Identify which cell holds the provided text, then report its (X, Y) central coordinate. 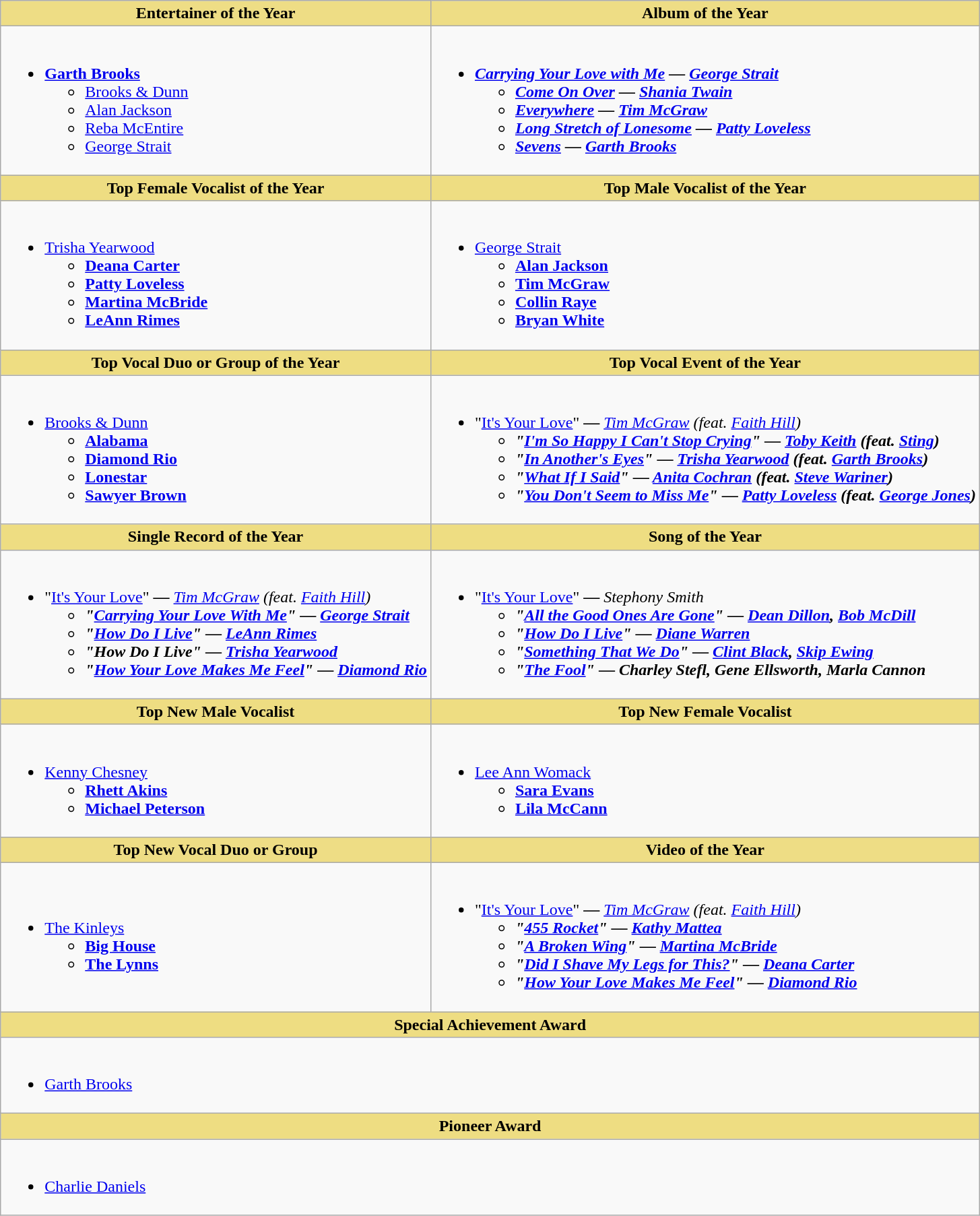
Top Female Vocalist of the Year (216, 188)
Lee Ann WomackSara EvansLila McCann (705, 780)
Brooks & DunnAlabamaDiamond RioLonestarSawyer Brown (216, 450)
The KinleysBig HouseThe Lynns (216, 936)
Song of the Year (705, 537)
Kenny ChesneyRhett AkinsMichael Peterson (216, 780)
Top New Male Vocalist (216, 711)
Top New Vocal Duo or Group (216, 850)
Top Vocal Duo or Group of the Year (216, 362)
Garth Brooks (490, 1075)
Charlie Daniels (490, 1178)
Top New Female Vocalist (705, 711)
Video of the Year (705, 850)
George StraitAlan JacksonTim McGrawCollin RayeBryan White (705, 275)
Top Male Vocalist of the Year (705, 188)
Pioneer Award (490, 1126)
Single Record of the Year (216, 537)
Album of the Year (705, 13)
Garth BrooksBrooks & DunnAlan JacksonReba McEntireGeorge Strait (216, 101)
Top Vocal Event of the Year (705, 362)
Entertainer of the Year (216, 13)
Special Achievement Award (490, 1025)
Trisha YearwoodDeana CarterPatty LovelessMartina McBrideLeAnn Rimes (216, 275)
